From the cell containing the given text, extract its center point as (x, y) coordinate. 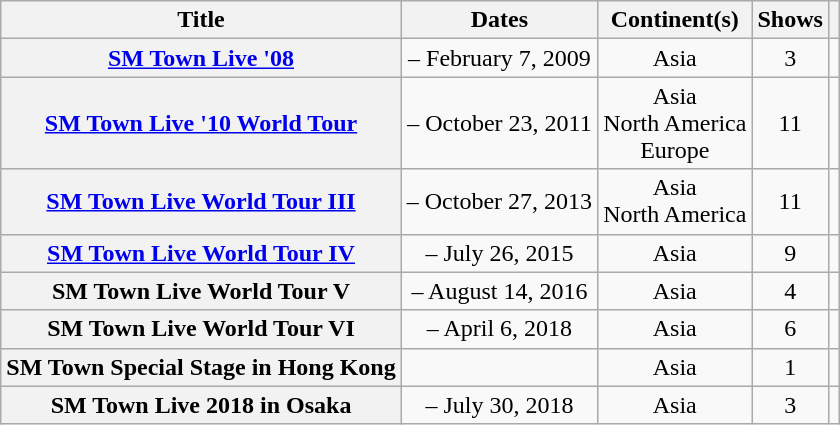
SM Town Live '10 World Tour (201, 123)
– July 26, 2015 (499, 253)
SM Town Live '08 (201, 58)
SM Town Live 2018 in Osaka (201, 405)
4 (790, 291)
AsiaNorth America (675, 202)
6 (790, 329)
Continent(s) (675, 20)
– August 14, 2016 (499, 291)
1 (790, 367)
SM Town Special Stage in Hong Kong (201, 367)
SM Town Live World Tour IV (201, 253)
AsiaNorth AmericaEurope (675, 123)
9 (790, 253)
SM Town Live World Tour V (201, 291)
Title (201, 20)
– October 23, 2011 (499, 123)
Shows (790, 20)
– February 7, 2009 (499, 58)
SM Town Live World Tour III (201, 202)
– July 30, 2018 (499, 405)
SM Town Live World Tour VI (201, 329)
– October 27, 2013 (499, 202)
– April 6, 2018 (499, 329)
Dates (499, 20)
